Capture the cell that displays the provided text and extract its (x, y) central coordinate. 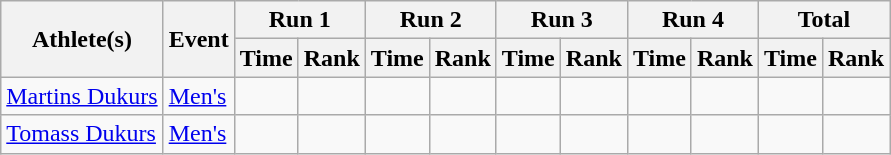
Event (198, 39)
Run 2 (430, 20)
Martins Dukurs (82, 96)
Athlete(s) (82, 39)
Tomass Dukurs (82, 134)
Run 3 (562, 20)
Run 1 (300, 20)
Total (824, 20)
Run 4 (692, 20)
